Determine the [X, Y] coordinate at the center of the cell enclosing the given text.  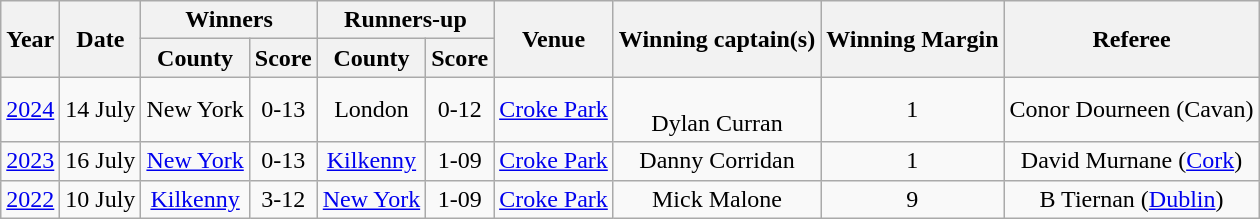
0-12 [460, 110]
Winning Margin [912, 39]
Venue [554, 39]
David Murnane (Cork) [1132, 161]
2024 [30, 110]
2023 [30, 161]
16 July [100, 161]
Dylan Curran [716, 110]
Date [100, 39]
London [371, 110]
14 July [100, 110]
Referee [1132, 39]
Winning captain(s) [716, 39]
Winners [229, 20]
Danny Corridan [716, 161]
B Tiernan (Dublin) [1132, 199]
Runners-up [405, 20]
2022 [30, 199]
Year [30, 39]
Conor Dourneen (Cavan) [1132, 110]
9 [912, 199]
10 July [100, 199]
3-12 [283, 199]
Mick Malone [716, 199]
